Search for the cell housing the specified text and yield its [x, y] center coordinate. 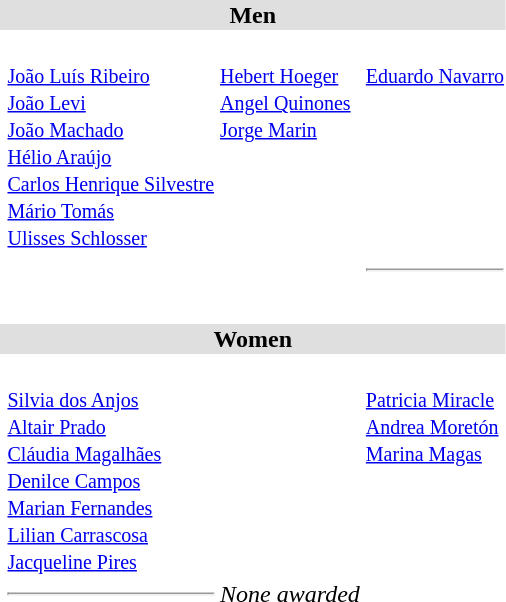
Hebert HoegerAngel QuinonesJorge Marin [290, 142]
Eduardo Navarro [434, 142]
João Luís RibeiroJoão LeviJoão MachadoHélio AraújoCarlos Henrique SilvestreMário TomásUlisses Schlosser [111, 142]
Silvia dos Anjos Altair Prado Cláudia Magalhães Denilce Campos Marian Fernandes Lilian Carrascosa Jacqueline Pires [111, 466]
Men [253, 15]
Patricia MiracleAndrea MoretónMarina Magas [434, 466]
Women [253, 339]
